Identify which cell holds the provided text, then report its (x, y) central coordinate. 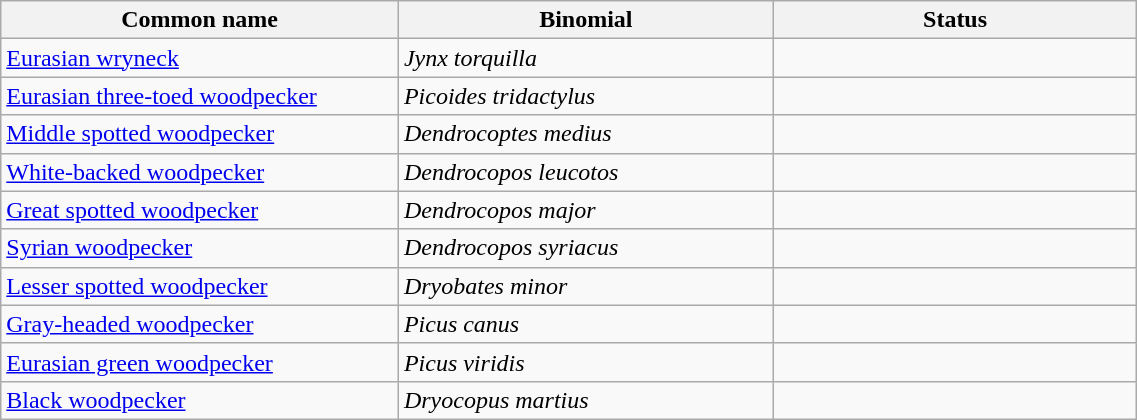
Dendrocoptes medius (586, 134)
Middle spotted woodpecker (200, 134)
Eurasian three-toed woodpecker (200, 96)
Binomial (586, 20)
Dendrocopos syriacus (586, 248)
Jynx torquilla (586, 58)
Black woodpecker (200, 400)
Dryobates minor (586, 286)
Great spotted woodpecker (200, 210)
Eurasian green woodpecker (200, 362)
Dendrocopos major (586, 210)
Lesser spotted woodpecker (200, 286)
Gray-headed woodpecker (200, 324)
Syrian woodpecker (200, 248)
Common name (200, 20)
Picus canus (586, 324)
Picoides tridactylus (586, 96)
Status (955, 20)
Dendrocopos leucotos (586, 172)
Eurasian wryneck (200, 58)
Picus viridis (586, 362)
Dryocopus martius (586, 400)
White-backed woodpecker (200, 172)
